Capture the cell that displays the provided text and extract its [X, Y] central coordinate. 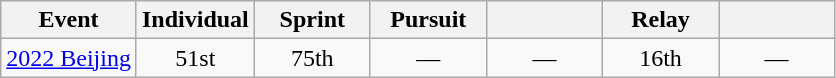
Pursuit [428, 20]
Individual [195, 20]
Relay [660, 20]
51st [195, 58]
16th [660, 58]
Event [69, 20]
2022 Beijing [69, 58]
75th [312, 58]
Sprint [312, 20]
